Locate the cell with the specified text and output its (X, Y) center coordinate. 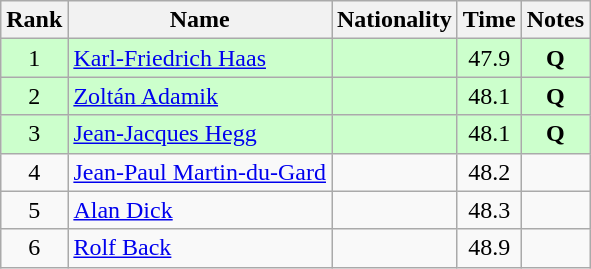
Alan Dick (200, 210)
Name (200, 20)
Rolf Back (200, 248)
6 (34, 248)
Jean-Paul Martin-du-Gard (200, 172)
47.9 (489, 58)
Zoltán Adamik (200, 96)
3 (34, 134)
Karl-Friedrich Haas (200, 58)
48.2 (489, 172)
Notes (555, 20)
4 (34, 172)
2 (34, 96)
Jean-Jacques Hegg (200, 134)
Time (489, 20)
Nationality (395, 20)
48.3 (489, 210)
Rank (34, 20)
5 (34, 210)
1 (34, 58)
48.9 (489, 248)
